Pinpoint the cell where the given text exists, returning its (x, y) midpoint coordinate. 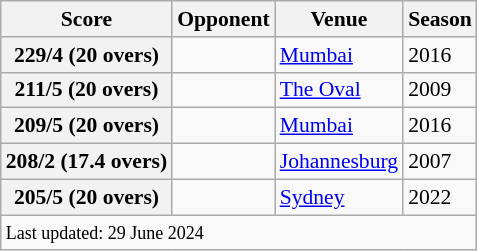
211/5 (20 overs) (86, 90)
Season (440, 19)
Johannesburg (339, 162)
Sydney (339, 197)
205/5 (20 overs) (86, 197)
Venue (339, 19)
2009 (440, 90)
2022 (440, 197)
Opponent (224, 19)
209/5 (20 overs) (86, 126)
208/2 (17.4 overs) (86, 162)
The Oval (339, 90)
Last updated: 29 June 2024 (239, 233)
Score (86, 19)
2007 (440, 162)
229/4 (20 overs) (86, 55)
